Locate the cell with the specified text and output its (x, y) center coordinate. 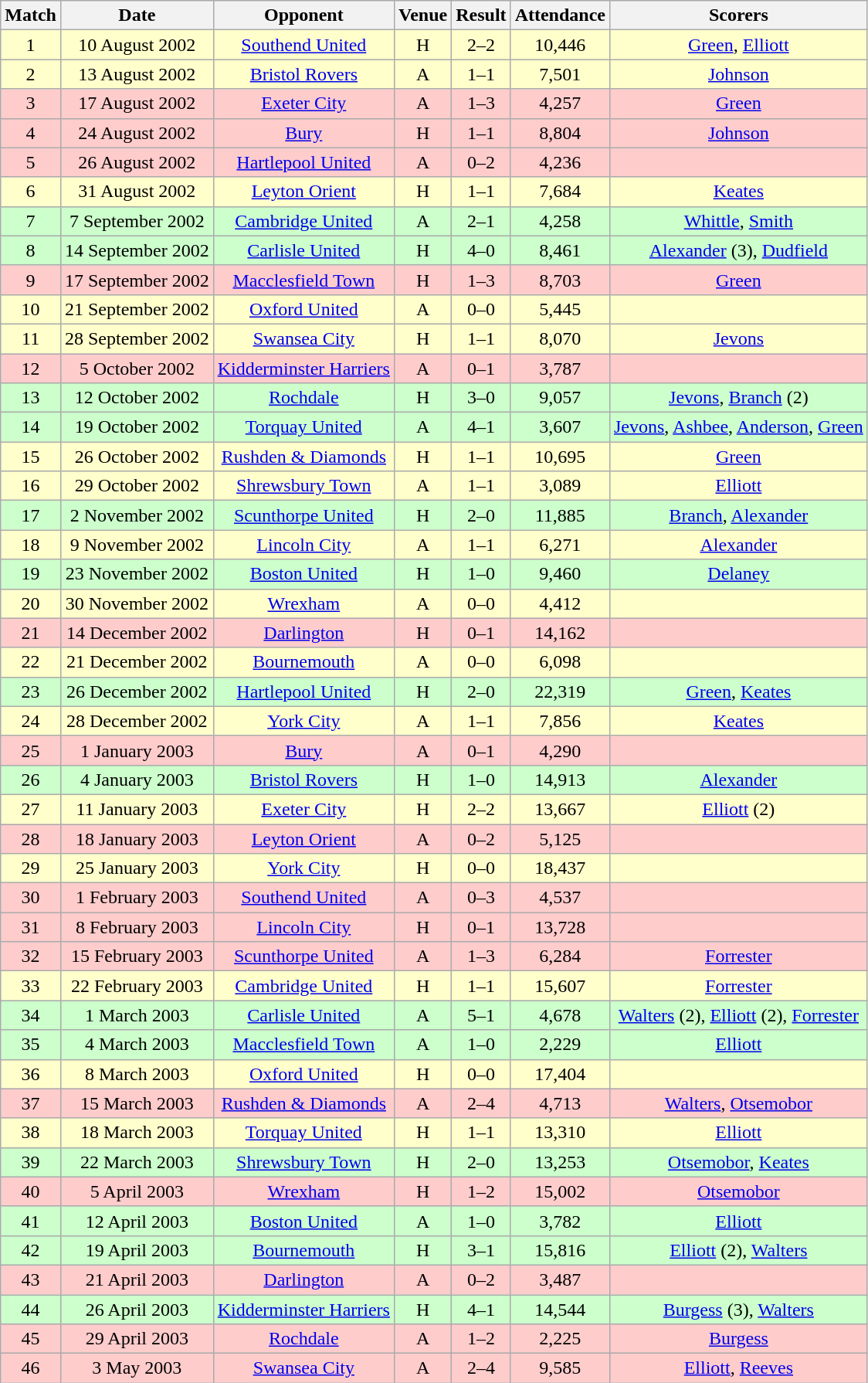
46 (31, 1368)
33 (31, 986)
5 (31, 162)
4–0 (481, 250)
19 April 2003 (137, 1250)
9,585 (560, 1368)
18 January 2003 (137, 838)
10,446 (560, 45)
8 March 2003 (137, 1074)
21 September 2002 (137, 309)
26 April 2003 (137, 1310)
3,607 (560, 427)
9 November 2002 (137, 545)
29 April 2003 (137, 1339)
13,310 (560, 1133)
Opponent (303, 15)
28 September 2002 (137, 338)
9,057 (560, 398)
2 (31, 74)
13,667 (560, 809)
13,728 (560, 927)
5–1 (481, 1015)
19 (31, 574)
15,607 (560, 986)
6,271 (560, 545)
4,258 (560, 221)
18 (31, 545)
22 March 2003 (137, 1162)
Otsemobor (738, 1191)
6,284 (560, 957)
22 (31, 662)
41 (31, 1221)
5 April 2003 (137, 1191)
Jevons (738, 338)
18 March 2003 (137, 1133)
15,816 (560, 1250)
1 February 2003 (137, 898)
3–1 (481, 1250)
4 (31, 133)
10 August 2002 (137, 45)
3 May 2003 (137, 1368)
0–3 (481, 898)
Elliott (2) (738, 809)
7 September 2002 (137, 221)
7,856 (560, 721)
14 September 2002 (137, 250)
Elliott (2), Walters (738, 1250)
38 (31, 1133)
Green, Keates (738, 691)
12 (31, 369)
21 (31, 633)
4,290 (560, 750)
10,695 (560, 457)
35 (31, 1045)
Burgess (3), Walters (738, 1310)
3,089 (560, 486)
26 August 2002 (137, 162)
3–0 (481, 398)
42 (31, 1250)
8 February 2003 (137, 927)
Jevons, Branch (2) (738, 398)
24 August 2002 (137, 133)
1 January 2003 (137, 750)
Venue (422, 15)
15,002 (560, 1191)
39 (31, 1162)
13 (31, 398)
15 March 2003 (137, 1103)
28 December 2002 (137, 721)
9,460 (560, 574)
21 April 2003 (137, 1279)
27 (31, 809)
21 December 2002 (137, 662)
17 (31, 515)
6,098 (560, 662)
23 November 2002 (137, 574)
Delaney (738, 574)
4 January 2003 (137, 780)
17 September 2002 (137, 280)
12 October 2002 (137, 398)
3,782 (560, 1221)
44 (31, 1310)
Otsemobor, Keates (738, 1162)
8 (31, 250)
12 April 2003 (137, 1221)
11 January 2003 (137, 809)
4,257 (560, 104)
2 November 2002 (137, 515)
Date (137, 15)
18,437 (560, 868)
14,544 (560, 1310)
5 October 2002 (137, 369)
32 (31, 957)
25 January 2003 (137, 868)
4,678 (560, 1015)
8,703 (560, 280)
25 (31, 750)
3,787 (560, 369)
Walters, Otsemobor (738, 1103)
Attendance (560, 15)
28 (31, 838)
13 August 2002 (137, 74)
Alexander (3), Dudfield (738, 250)
4 March 2003 (137, 1045)
37 (31, 1103)
6 (31, 192)
Branch, Alexander (738, 515)
15 (31, 457)
36 (31, 1074)
24 (31, 721)
4,236 (560, 162)
3 (31, 104)
5,445 (560, 309)
Burgess (738, 1339)
30 November 2002 (137, 603)
2–1 (481, 221)
22,319 (560, 691)
13,253 (560, 1162)
40 (31, 1191)
14,162 (560, 633)
7 (31, 221)
8,461 (560, 250)
2,225 (560, 1339)
7,684 (560, 192)
4,412 (560, 603)
14,913 (560, 780)
17 August 2002 (137, 104)
Green, Elliott (738, 45)
29 (31, 868)
1 March 2003 (137, 1015)
22 February 2003 (137, 986)
Result (481, 15)
11 (31, 338)
9 (31, 280)
8,804 (560, 133)
11,885 (560, 515)
29 October 2002 (137, 486)
31 August 2002 (137, 192)
8,070 (560, 338)
14 December 2002 (137, 633)
15 February 2003 (137, 957)
Walters (2), Elliott (2), Forrester (738, 1015)
14 (31, 427)
7,501 (560, 74)
23 (31, 691)
Jevons, Ashbee, Anderson, Green (738, 427)
26 (31, 780)
19 October 2002 (137, 427)
5,125 (560, 838)
31 (31, 927)
43 (31, 1279)
Scorers (738, 15)
30 (31, 898)
26 December 2002 (137, 691)
Match (31, 15)
16 (31, 486)
45 (31, 1339)
Whittle, Smith (738, 221)
2,229 (560, 1045)
3,487 (560, 1279)
Elliott, Reeves (738, 1368)
26 October 2002 (137, 457)
4,713 (560, 1103)
17,404 (560, 1074)
1 (31, 45)
20 (31, 603)
10 (31, 309)
4,537 (560, 898)
34 (31, 1015)
